Scan for the cell matching the given text and deliver its (X, Y) coordinate at center. 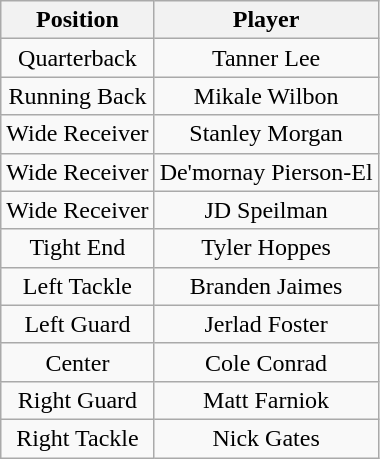
Branden Jaimes (266, 286)
Tyler Hoppes (266, 248)
Right Guard (78, 400)
Left Tackle (78, 286)
Quarterback (78, 58)
JD Speilman (266, 210)
Center (78, 362)
Stanley Morgan (266, 134)
Position (78, 20)
Nick Gates (266, 438)
Right Tackle (78, 438)
Running Back (78, 96)
Jerlad Foster (266, 324)
Tight End (78, 248)
Player (266, 20)
Left Guard (78, 324)
Mikale Wilbon (266, 96)
Cole Conrad (266, 362)
Matt Farniok (266, 400)
De'mornay Pierson-El (266, 172)
Tanner Lee (266, 58)
